Search for the cell housing the specified text and yield its [x, y] center coordinate. 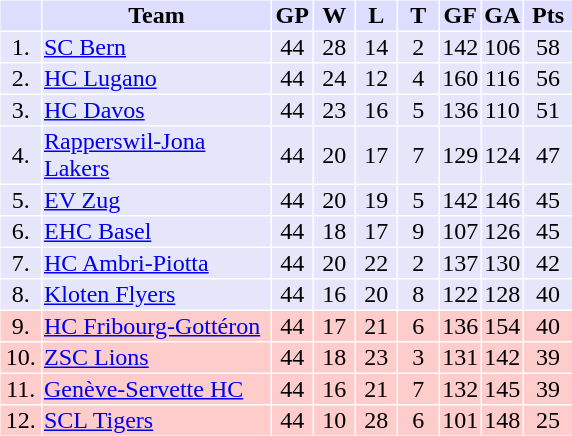
19 [376, 200]
12. [20, 421]
58 [548, 47]
10 [334, 421]
5. [20, 200]
SC Bern [156, 47]
107 [460, 231]
129 [460, 154]
W [334, 15]
106 [502, 47]
EHC Basel [156, 231]
HC Ambri-Piotta [156, 263]
3. [20, 110]
9 [418, 231]
11. [20, 389]
Rapperswil-Jona Lakers [156, 154]
3 [418, 357]
22 [376, 263]
SCL Tigers [156, 421]
HC Lugano [156, 79]
GP [292, 15]
146 [502, 200]
Pts [548, 15]
HC Davos [156, 110]
ZSC Lions [156, 357]
160 [460, 79]
42 [548, 263]
101 [460, 421]
4 [418, 79]
154 [502, 326]
HC Fribourg-Gottéron [156, 326]
GF [460, 15]
8. [20, 295]
L [376, 15]
1. [20, 47]
2. [20, 79]
47 [548, 154]
12 [376, 79]
24 [334, 79]
116 [502, 79]
126 [502, 231]
10. [20, 357]
148 [502, 421]
7. [20, 263]
GA [502, 15]
4. [20, 154]
Kloten Flyers [156, 295]
9. [20, 326]
6. [20, 231]
132 [460, 389]
EV Zug [156, 200]
56 [548, 79]
137 [460, 263]
14 [376, 47]
122 [460, 295]
131 [460, 357]
110 [502, 110]
T [418, 15]
51 [548, 110]
130 [502, 263]
8 [418, 295]
124 [502, 154]
Genève-Servette HC [156, 389]
Team [156, 15]
145 [502, 389]
128 [502, 295]
25 [548, 421]
